Search for the cell housing the specified text and yield its (x, y) center coordinate. 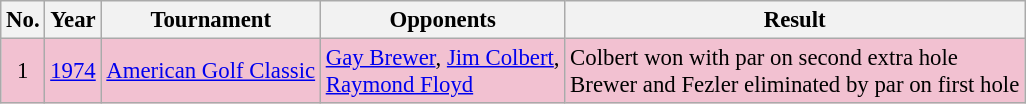
Result (795, 20)
Colbert won with par on second extra holeBrewer and Fezler eliminated by par on first hole (795, 72)
Gay Brewer, Jim Colbert, Raymond Floyd (442, 72)
No. (23, 20)
American Golf Classic (210, 72)
1 (23, 72)
1974 (73, 72)
Year (73, 20)
Tournament (210, 20)
Opponents (442, 20)
